Search for the cell housing the specified text and yield its [x, y] center coordinate. 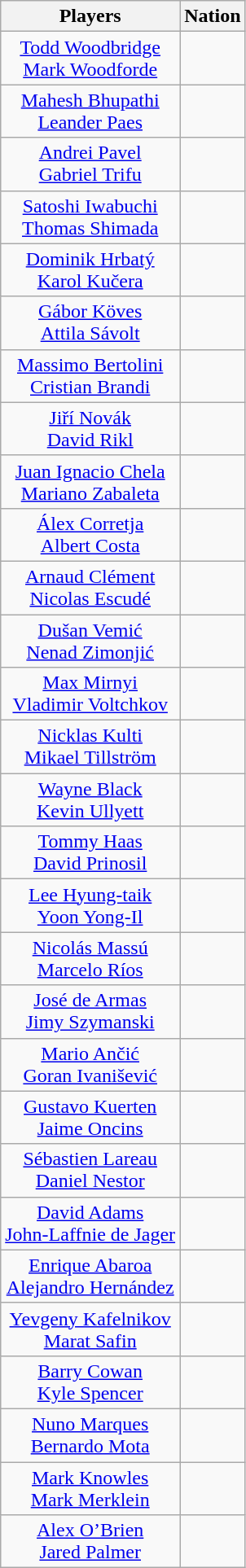
Wayne Black Kevin Ullyett [90, 799]
Andrei Pavel Gabriel Trifu [90, 164]
Mario Ančić Goran Ivanišević [90, 1065]
Max Mirnyi Vladimir Voltchkov [90, 694]
Massimo Bertolini Cristian Brandi [90, 376]
Gustavo Kuerten Jaime Oncins [90, 1117]
Tommy Haas David Prinosil [90, 853]
Nation [213, 16]
Nuno Marques Bernardo Mota [90, 1434]
Alex O’Brien Jared Palmer [90, 1542]
Sébastien Lareau Daniel Nestor [90, 1171]
Dominik Hrbatý Karol Kučera [90, 270]
Nicolás Massú Marcelo Ríos [90, 959]
Yevgeny Kafelnikov Marat Safin [90, 1329]
Nicklas Kulti Mikael Tillström [90, 747]
José de Armas Jimy Szymanski [90, 1011]
Lee Hyung-taik Yoon Yong-Il [90, 905]
Jiří Novák David Rikl [90, 428]
Juan Ignacio Chela Mariano Zabaleta [90, 482]
Mark Knowles Mark Merklein [90, 1488]
Barry Cowan Kyle Spencer [90, 1382]
Dušan Vemić Nenad Zimonjić [90, 640]
Álex Corretja Albert Costa [90, 534]
Satoshi Iwabuchi Thomas Shimada [90, 217]
Enrique Abaroa Alejandro Hernández [90, 1277]
Todd Woodbridge Mark Woodforde [90, 59]
Arnaud Clément Nicolas Escudé [90, 588]
Players [90, 16]
Gábor Köves Attila Sávolt [90, 322]
Mahesh Bhupathi Leander Paes [90, 111]
David Adams John-Laffnie de Jager [90, 1223]
